Identify which cell holds the provided text, then report its (X, Y) central coordinate. 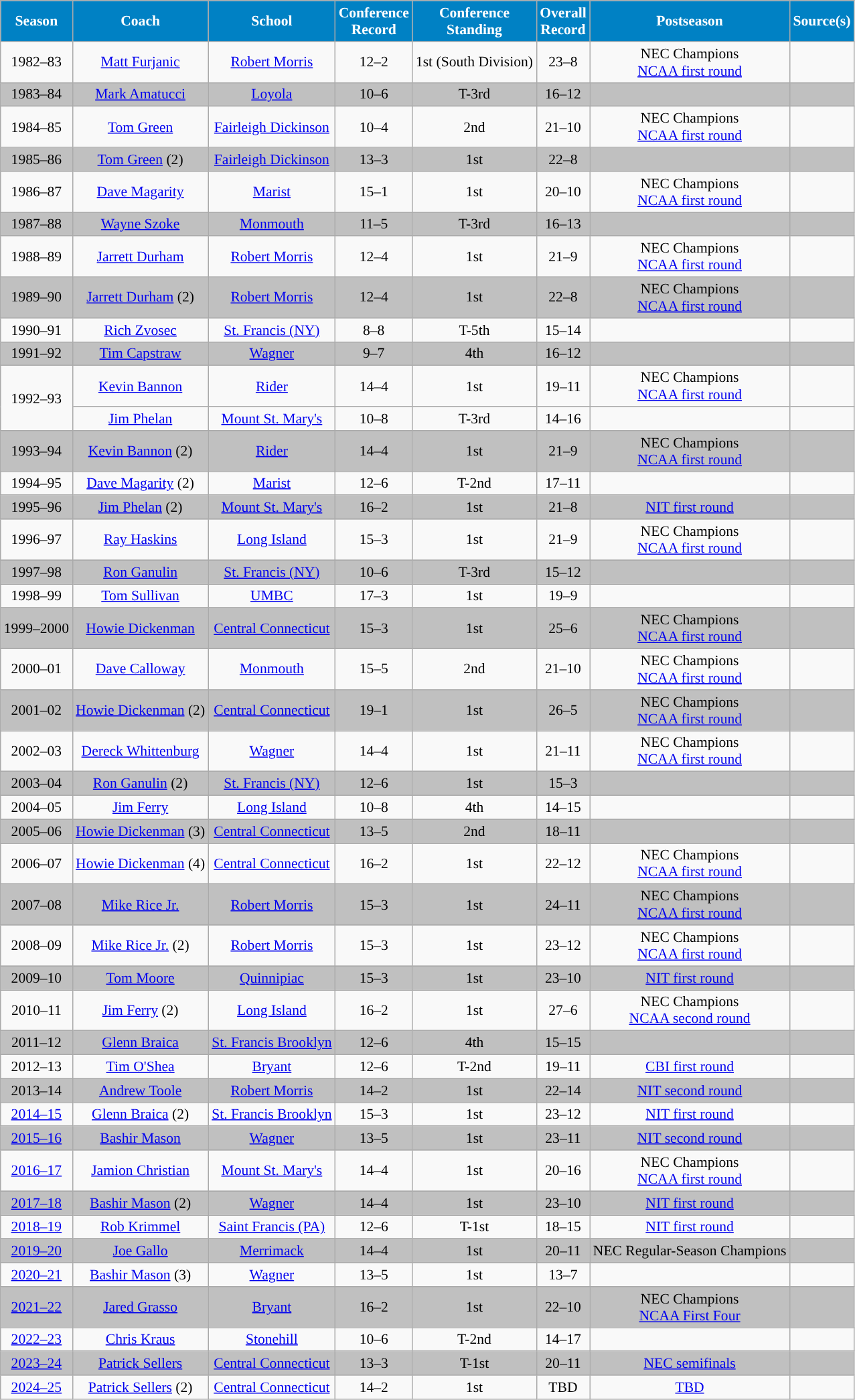
Kevin Bannon (2) (141, 451)
Mike Rice Jr. (141, 904)
Jarrett Durham (141, 257)
1991–92 (36, 354)
Glenn Braica (2) (141, 1115)
1986–87 (36, 192)
10–4 (374, 127)
23–11 (563, 1139)
Mike Rice Jr. (2) (141, 946)
Saint Francis (PA) (272, 1227)
OverallRecord (563, 21)
Rich Zvosec (141, 330)
15–12 (563, 572)
1993–94 (36, 451)
2014–15 (36, 1115)
1995–96 (36, 508)
2007–08 (36, 904)
Glenn Braica (141, 1043)
Ray Haskins (141, 540)
Season (36, 21)
25–6 (563, 628)
Andrew Toole (141, 1091)
1996–97 (36, 540)
1989–90 (36, 297)
2008–09 (36, 946)
20–16 (563, 1171)
1992–93 (36, 398)
1999–2000 (36, 628)
17–3 (374, 596)
2006–07 (36, 864)
CBI first round (690, 1067)
Tim Capstraw (141, 354)
19–9 (563, 596)
17–11 (563, 484)
1998–99 (36, 596)
2009–10 (36, 978)
Howie Dickenman (141, 628)
2019–20 (36, 1251)
Bashir Mason (2) (141, 1203)
26–5 (563, 710)
Source(s) (822, 21)
Tim O'Shea (141, 1067)
2015–16 (36, 1139)
2020–21 (36, 1275)
2013–14 (36, 1091)
ConferenceStanding (474, 21)
15–15 (563, 1043)
Jim Ferry (141, 808)
Howie Dickenman (3) (141, 831)
Dave Calloway (141, 670)
19–1 (374, 710)
Chris Kraus (141, 1340)
Dereck Whittenburg (141, 752)
2017–18 (36, 1203)
ConferenceRecord (374, 21)
1982–83 (36, 62)
Quinnipiac (272, 978)
1994–95 (36, 484)
UMBC (272, 596)
15–1 (374, 192)
Rob Krimmel (141, 1227)
2010–11 (36, 1010)
2003–04 (36, 784)
14–17 (563, 1340)
12–2 (374, 62)
Ron Ganulin (141, 572)
Jamion Christian (141, 1171)
20–10 (563, 192)
Bashir Mason (3) (141, 1275)
2000–01 (36, 670)
Bashir Mason (141, 1139)
2005–06 (36, 831)
Postseason (690, 21)
Patrick Sellers (2) (141, 1387)
9–7 (374, 354)
Dave Magarity (141, 192)
2002–03 (36, 752)
Patrick Sellers (141, 1364)
Dave Magarity (2) (141, 484)
22–14 (563, 1091)
Tom Moore (141, 978)
1997–98 (36, 572)
Stonehill (272, 1340)
2001–02 (36, 710)
Jared Grasso (141, 1308)
Jim Phelan (2) (141, 508)
24–11 (563, 904)
2024–25 (36, 1387)
16–13 (563, 224)
Matt Furjanic (141, 62)
Howie Dickenman (2) (141, 710)
Coach (141, 21)
21–11 (563, 752)
NEC Champions NCAA First Four (690, 1308)
Merrimack (272, 1251)
1983–84 (36, 94)
Mark Amatucci (141, 94)
Ron Ganulin (2) (141, 784)
2011–12 (36, 1043)
Wayne Szoke (141, 224)
23–8 (563, 62)
School (272, 21)
2016–17 (36, 1171)
2004–05 (36, 808)
NEC ChampionsNCAA second round (690, 1010)
2021–22 (36, 1308)
NEC Regular-Season Champions (690, 1251)
1984–85 (36, 127)
NEC semifinals (690, 1364)
8–8 (374, 330)
Tom Green (2) (141, 159)
2023–24 (36, 1364)
Jarrett Durham (2) (141, 297)
22–10 (563, 1308)
2022–23 (36, 1340)
Joe Gallo (141, 1251)
T-5th (474, 330)
1st (South Division) (474, 62)
21–8 (563, 508)
14–16 (563, 419)
2012–13 (36, 1067)
18–11 (563, 831)
Jim Phelan (141, 419)
13–7 (563, 1275)
Loyola (272, 94)
Tom Green (141, 127)
27–6 (563, 1010)
15–14 (563, 330)
18–15 (563, 1227)
11–5 (374, 224)
Tom Sullivan (141, 596)
1987–88 (36, 224)
2018–19 (36, 1227)
22–12 (563, 864)
Kevin Bannon (141, 386)
Jim Ferry (2) (141, 1010)
15–5 (374, 670)
14–15 (563, 808)
1985–86 (36, 159)
1990–91 (36, 330)
Howie Dickenman (4) (141, 864)
1988–89 (36, 257)
